Determine the [x, y] coordinate at the center of the cell enclosing the given text.  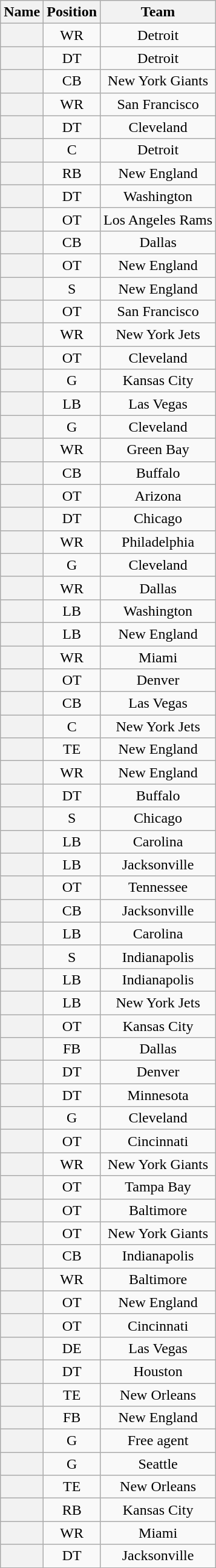
Los Angeles Rams [159, 219]
Tennessee [159, 888]
Arizona [159, 496]
Team [159, 12]
Green Bay [159, 450]
Seattle [159, 1464]
Name [22, 12]
Houston [159, 1371]
Position [72, 12]
Minnesota [159, 1095]
Philadelphia [159, 542]
Free agent [159, 1441]
Tampa Bay [159, 1187]
DE [72, 1348]
